Detect which cell encompasses the target text, then output its [X, Y] center coordinate. 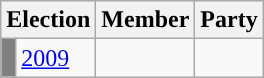
Party [229, 20]
Election [48, 20]
Member [146, 20]
2009 [56, 58]
